Return the (x, y) coordinate for the center point of the cell that contains the specified text.  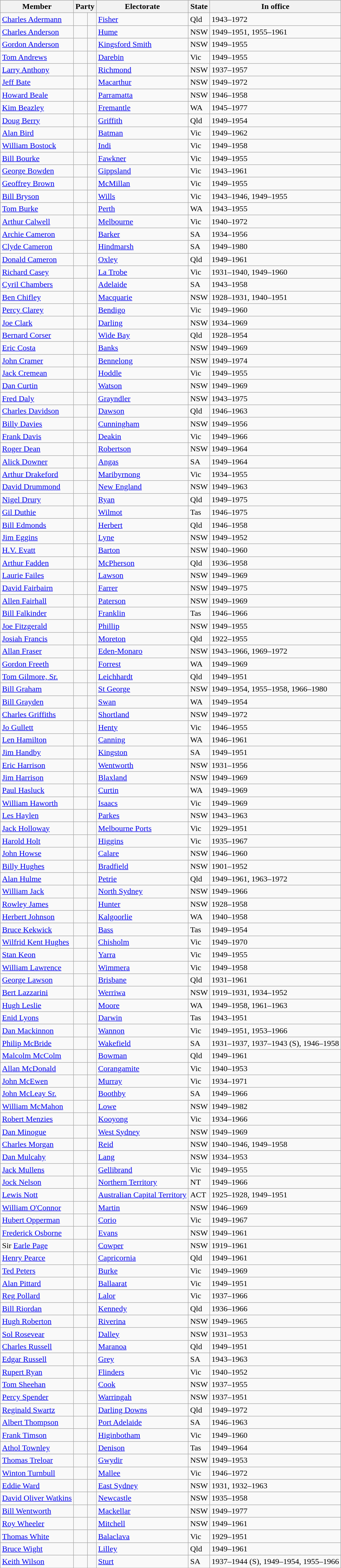
1946–1960 (275, 854)
St George (142, 689)
Jeff Bate (37, 82)
Jack Mullens (37, 1169)
Robertson (142, 449)
Grey (142, 1359)
1946–1972 (275, 1473)
Laurie Failes (37, 576)
1949–1962 (275, 133)
1919–1931, 1934–1952 (275, 993)
Jo Gullett (37, 727)
1943–1972 (275, 19)
1931–1953 (275, 1334)
1934–1969 (275, 323)
1949–1952 (275, 537)
1937–1966 (275, 1296)
Bruce Wight (37, 1549)
1931–1961 (275, 980)
Percy Spender (37, 1397)
Kingsford Smith (142, 45)
Jack Cremean (37, 373)
Bennelong (142, 360)
Mitchell (142, 1523)
Banks (142, 348)
Charles Griffiths (37, 714)
Parkes (142, 816)
Port Adelaide (142, 1423)
Stan Keon (37, 955)
Dan Minogue (37, 1132)
1931, 1932–1963 (275, 1486)
1949–1954, 1955–1958, 1966–1980 (275, 689)
North Sydney (142, 891)
Gippsland (142, 171)
Darwin (142, 1018)
Nigel Drury (37, 500)
1937–1955 (275, 1385)
1940–1960 (275, 550)
Curtin (142, 790)
Ballaarat (142, 1283)
John McEwen (37, 1081)
Ryan (142, 500)
1949–1982 (275, 1106)
1901–1952 (275, 866)
Lewis Nott (37, 1195)
Bill Riordan (37, 1309)
David Fairbairn (37, 588)
Bert Lazzarini (37, 993)
Billy Hughes (37, 866)
1934–1956 (275, 234)
Maranoa (142, 1346)
Australian Capital Territory (142, 1195)
Hunter (142, 904)
Murray (142, 1081)
Wilfrid Kent Hughes (37, 942)
Darling Downs (142, 1410)
Jack Holloway (37, 828)
1946–1955 (275, 727)
Werriwa (142, 993)
Darebin (142, 57)
H.V. Evatt (37, 550)
NT (199, 1182)
William O'Connor (37, 1208)
Tom Sheehan (37, 1385)
John McLeay Sr. (37, 1094)
Mackellar (142, 1511)
1943–1951 (275, 1018)
Petrie (142, 879)
1940–1958 (275, 917)
1949–1953 (275, 1460)
Calare (142, 854)
Dan Curtin (37, 386)
Kalgoorlie (142, 917)
1949–1951, 1955–1961 (275, 32)
Fred Daly (37, 399)
Wide Bay (142, 335)
Moreton (142, 639)
Herbert (142, 525)
Bernard Corser (37, 335)
Tom Andrews (37, 57)
Cunningham (142, 424)
Bill Grayden (37, 702)
William Bostock (37, 145)
John Cramer (37, 360)
Forrest (142, 664)
Philip McBride (37, 1043)
Malcolm McColm (37, 1056)
Canning (142, 740)
Eddie Ward (37, 1486)
Charles Adermann (37, 19)
Phillip (142, 626)
Reid (142, 1144)
Jim Handby (37, 752)
Riverina (142, 1321)
Oxley (142, 259)
Donald Cameron (37, 259)
1937–1957 (275, 70)
Frank Timson (37, 1435)
Eric Harrison (37, 765)
Wakefield (142, 1043)
Northern Territory (142, 1182)
Dan Mackinnon (37, 1031)
1943–1961 (275, 171)
Wentworth (142, 765)
1928–1931, 1940–1951 (275, 297)
Tom Burke (37, 209)
Alan Hulme (37, 879)
Les Haylen (37, 816)
Shortland (142, 714)
Thomas Treloar (37, 1460)
1919–1961 (275, 1245)
1949–1977 (275, 1511)
Isaacs (142, 803)
1943–1958 (275, 285)
Macquarie (142, 297)
Fawkner (142, 158)
Richmond (142, 70)
Herbert Johnson (37, 917)
Hugh Leslie (37, 1005)
Bradfield (142, 866)
1928–1958 (275, 904)
Bowman (142, 1056)
John Howse (37, 854)
1946–1975 (275, 512)
Burke (142, 1271)
Indi (142, 145)
Bass (142, 929)
1940–1972 (275, 222)
Tom Gilmore, Sr. (37, 677)
Larry Anthony (37, 70)
1940–1946, 1949–1958 (275, 1144)
Bill Bryson (37, 196)
Leichhardt (142, 677)
Balaclava (142, 1536)
Alan Bird (37, 133)
Kooyong (142, 1119)
Adelaide (142, 285)
Franklin (142, 613)
Clyde Cameron (37, 247)
1931–1940, 1949–1960 (275, 272)
Dan Mulcahy (37, 1157)
Barton (142, 550)
Archie Cameron (37, 234)
1949–1961, 1963–1972 (275, 879)
Higinbotham (142, 1435)
Martin (142, 1208)
Arthur Fadden (37, 563)
1934–1966 (275, 1119)
Wannon (142, 1031)
Batman (142, 133)
La Trobe (142, 272)
Dawson (142, 411)
Denison (142, 1448)
Robert Menzies (37, 1119)
Edgar Russell (37, 1359)
Gil Duthie (37, 512)
1940–1952 (275, 1372)
1949–1965 (275, 1321)
Kennedy (142, 1309)
Sir Earle Page (37, 1245)
Cook (142, 1385)
Evans (142, 1233)
Sturt (142, 1561)
Ben Chifley (37, 297)
1925–1928, 1949–1951 (275, 1195)
Higgins (142, 841)
Allen Fairhall (37, 601)
Allan McDonald (37, 1068)
Arthur Calwell (37, 222)
Jim Harrison (37, 778)
Gordon Anderson (37, 45)
Paterson (142, 601)
William McMahon (37, 1106)
Hume (142, 32)
Bill Graham (37, 689)
West Sydney (142, 1132)
Len Hamilton (37, 740)
Charles Morgan (37, 1144)
1949–1980 (275, 247)
Swan (142, 702)
Keith Wilson (37, 1561)
Bill Bourke (37, 158)
Eden-Monaro (142, 651)
Wilmot (142, 512)
Yarra (142, 955)
Percy Clarey (37, 310)
Howard Beale (37, 95)
Hubert Opperman (37, 1220)
In office (275, 7)
Jock Nelson (37, 1182)
Melbourne Ports (142, 828)
1945–1977 (275, 108)
Corio (142, 1220)
1928–1954 (275, 335)
1949–1958, 1961–1963 (275, 1005)
1943–1946, 1949–1955 (275, 196)
William Jack (37, 891)
Harold Holt (37, 841)
Bill Wentworth (37, 1511)
Angas (142, 462)
1935–1958 (275, 1498)
Allan Fraser (37, 651)
Bill Falkinder (37, 613)
1937–1951 (275, 1397)
Hugh Roberton (37, 1321)
Cowper (142, 1245)
Enid Lyons (37, 1018)
Doug Berry (37, 120)
David Oliver Watkins (37, 1498)
Winton Turnbull (37, 1473)
Arthur Drakeford (37, 474)
Lilley (142, 1549)
Josiah Francis (37, 639)
Sol Rosevear (37, 1334)
Cyril Chambers (37, 285)
Wimmera (142, 968)
1931–1937, 1937–1943 (S), 1946–1958 (275, 1043)
Lawson (142, 576)
Gordon Freeth (37, 664)
Frederick Osborne (37, 1233)
Electorate (142, 7)
Wills (142, 196)
Roger Dean (37, 449)
Athol Townley (37, 1448)
1949–1951, 1953–1966 (275, 1031)
1937–1944 (S), 1949–1954, 1955–1966 (275, 1561)
Member (37, 7)
East Sydney (142, 1486)
David Drummond (37, 487)
Lyne (142, 537)
Billy Davies (37, 424)
George Lawson (37, 980)
1946–1966 (275, 613)
Perth (142, 209)
1949–1970 (275, 942)
Frank Davis (37, 436)
1949–1956 (275, 424)
Fisher (142, 19)
1934–1953 (275, 1157)
Rowley James (37, 904)
Henty (142, 727)
William Lawrence (37, 968)
William Haworth (37, 803)
1934–1955 (275, 474)
Jim Eggins (37, 537)
Reginald Swartz (37, 1410)
State (199, 7)
Kim Beazley (37, 108)
Fremantle (142, 108)
Kingston (142, 752)
Lowe (142, 1106)
Gwydir (142, 1460)
George Bowden (37, 171)
Charles Anderson (37, 32)
Watson (142, 386)
1943–1966, 1969–1972 (275, 651)
Hindmarsh (142, 247)
Deakin (142, 436)
1935–1967 (275, 841)
Bendigo (142, 310)
Joe Fitzgerald (37, 626)
Chisholm (142, 942)
1943–1975 (275, 399)
Melbourne (142, 222)
Alick Downer (37, 462)
Roy Wheeler (37, 1523)
Joe Clark (37, 323)
Lalor (142, 1296)
ACT (199, 1195)
1949–1967 (275, 1220)
Dalley (142, 1334)
1946–1961 (275, 740)
Darling (142, 323)
Thomas White (37, 1536)
Hoddle (142, 373)
1949–1963 (275, 487)
1949–1974 (275, 360)
Parramatta (142, 95)
Bruce Kekwick (37, 929)
Richard Casey (37, 272)
1936–1958 (275, 563)
Brisbane (142, 980)
Newcastle (142, 1498)
Henry Pearce (37, 1258)
1940–1953 (275, 1068)
Gellibrand (142, 1169)
New England (142, 487)
Paul Hasluck (37, 790)
1934–1971 (275, 1081)
Flinders (142, 1372)
Farrer (142, 588)
Macarthur (142, 82)
Charles Davidson (37, 411)
Barker (142, 234)
1922–1955 (275, 639)
Lang (142, 1157)
Griffith (142, 120)
1936–1966 (275, 1309)
Geoffrey Brown (37, 184)
Party (85, 7)
1931–1956 (275, 765)
Boothby (142, 1094)
Corangamite (142, 1068)
Bill Edmonds (37, 525)
Grayndler (142, 399)
Eric Costa (37, 348)
Blaxland (142, 778)
Rupert Ryan (37, 1372)
Albert Thompson (37, 1423)
Mallee (142, 1473)
Capricornia (142, 1258)
1943–1955 (275, 209)
Warringah (142, 1397)
Moore (142, 1005)
Charles Russell (37, 1346)
Alan Pittard (37, 1283)
McPherson (142, 563)
McMillan (142, 184)
Reg Pollard (37, 1296)
Ted Peters (37, 1271)
1946–1969 (275, 1208)
Maribyrnong (142, 474)
